Extract the (x, y) coordinate from the center of the cell holding the provided text.  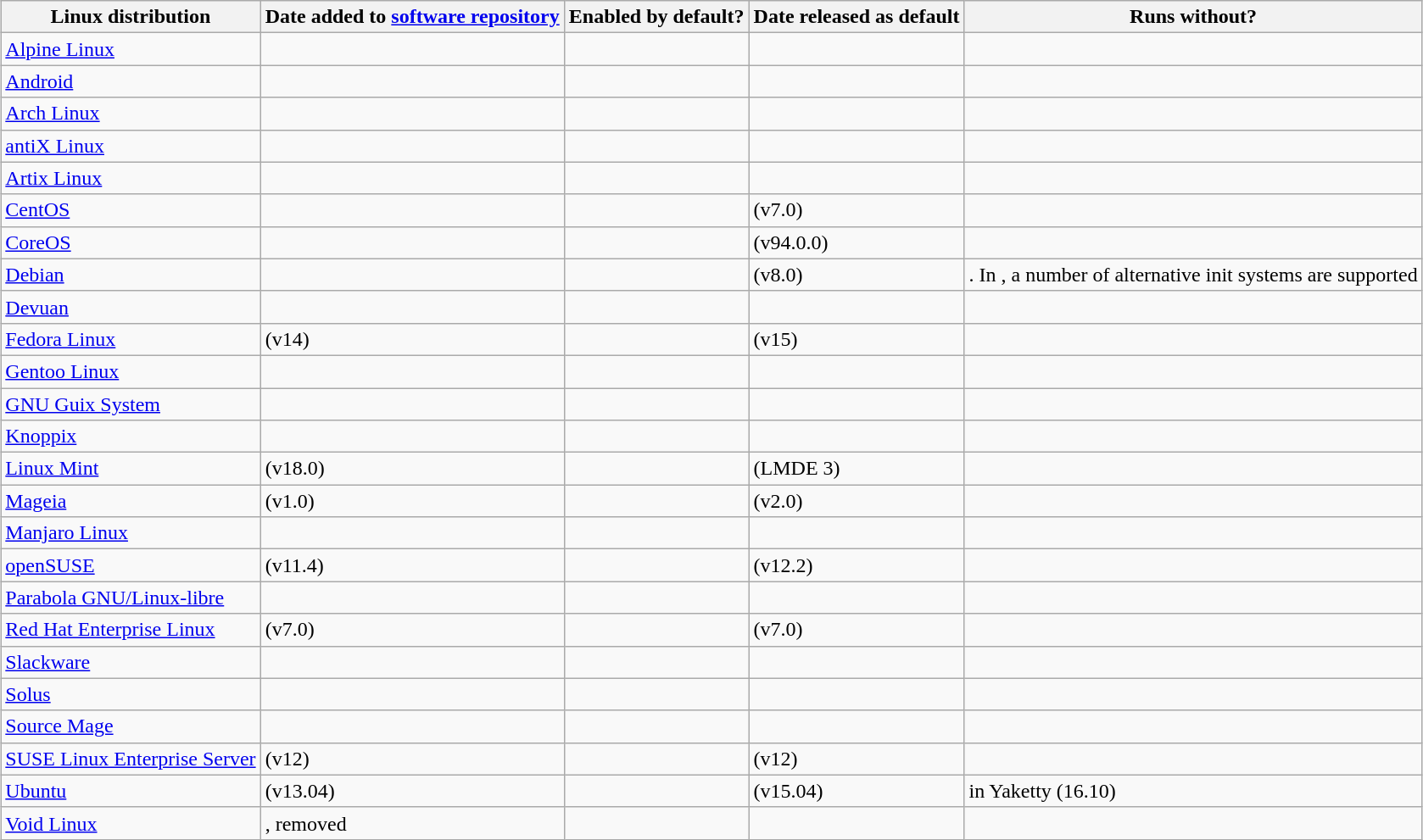
Android (131, 81)
(v8.0) (857, 275)
Source Mage (131, 726)
Arch Linux (131, 114)
Artix Linux (131, 178)
(v13.04) (412, 791)
antiX Linux (131, 146)
, removed (412, 823)
(v1.0) (412, 501)
openSUSE (131, 565)
Runs without? (1193, 17)
(v15.04) (857, 791)
. In , a number of alternative init systems are supported (1193, 275)
(v94.0.0) (857, 242)
(LMDE 3) (857, 469)
Alpine Linux (131, 49)
Date released as default (857, 17)
Fedora Linux (131, 339)
Linux distribution (131, 17)
(v11.4) (412, 565)
Ubuntu (131, 791)
(v14) (412, 339)
SUSE Linux Enterprise Server (131, 759)
Manjaro Linux (131, 533)
GNU Guix System (131, 404)
CentOS (131, 210)
Linux Mint (131, 469)
Parabola GNU/Linux-libre (131, 598)
Solus (131, 694)
(v18.0) (412, 469)
(v2.0) (857, 501)
Slackware (131, 662)
(v12.2) (857, 565)
in Yaketty (16.10) (1193, 791)
Knoppix (131, 437)
Date added to software repository (412, 17)
(v15) (857, 339)
Void Linux (131, 823)
Gentoo Linux (131, 371)
CoreOS (131, 242)
Debian (131, 275)
Devuan (131, 307)
Enabled by default? (656, 17)
Red Hat Enterprise Linux (131, 630)
Mageia (131, 501)
